Find where the given text appears and provide that cell's center as (X, Y) coordinate. 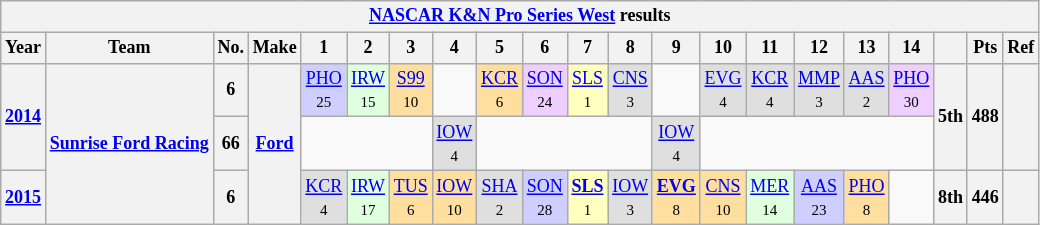
S9910 (410, 90)
13 (866, 48)
66 (230, 144)
488 (985, 116)
Ref (1021, 48)
2015 (24, 197)
Year (24, 48)
EVG4 (723, 90)
8th (951, 197)
PHO30 (912, 90)
3 (410, 48)
4 (454, 48)
IRW15 (368, 90)
CNS3 (630, 90)
PHO25 (324, 90)
TUS6 (410, 197)
Make (274, 48)
7 (588, 48)
8 (630, 48)
MER14 (770, 197)
CNS10 (723, 197)
SHA2 (500, 197)
AAS2 (866, 90)
1 (324, 48)
Ford (274, 144)
AAS23 (820, 197)
KCR6 (500, 90)
11 (770, 48)
NASCAR K&N Pro Series West results (520, 16)
MMP3 (820, 90)
Pts (985, 48)
PHO8 (866, 197)
SON28 (544, 197)
IRW17 (368, 197)
5th (951, 116)
IOW3 (630, 197)
9 (676, 48)
14 (912, 48)
No. (230, 48)
12 (820, 48)
SON24 (544, 90)
IOW10 (454, 197)
446 (985, 197)
5 (500, 48)
2 (368, 48)
EVG8 (676, 197)
Sunrise Ford Racing (129, 144)
Team (129, 48)
2014 (24, 116)
10 (723, 48)
